Find where the given text appears and provide that cell's center as [X, Y] coordinate. 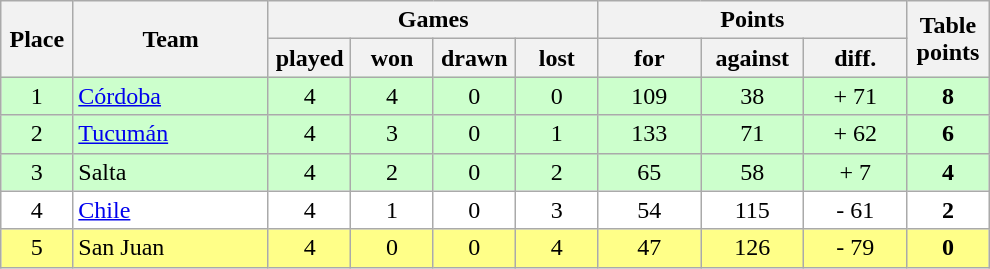
115 [752, 210]
5 [37, 248]
diff. [856, 58]
+ 71 [856, 96]
Salta [171, 172]
Tucumán [171, 134]
71 [752, 134]
lost [557, 58]
Team [171, 39]
109 [650, 96]
65 [650, 172]
Tablepoints [948, 39]
- 61 [856, 210]
126 [752, 248]
played [309, 58]
drawn [474, 58]
+ 7 [856, 172]
58 [752, 172]
Córdoba [171, 96]
- 79 [856, 248]
Points [752, 20]
8 [948, 96]
Chile [171, 210]
133 [650, 134]
54 [650, 210]
47 [650, 248]
Place [37, 39]
San Juan [171, 248]
+ 62 [856, 134]
won [392, 58]
against [752, 58]
38 [752, 96]
Games [432, 20]
for [650, 58]
6 [948, 134]
